Provide the [X, Y] coordinate of the cell's center where the given text is located.  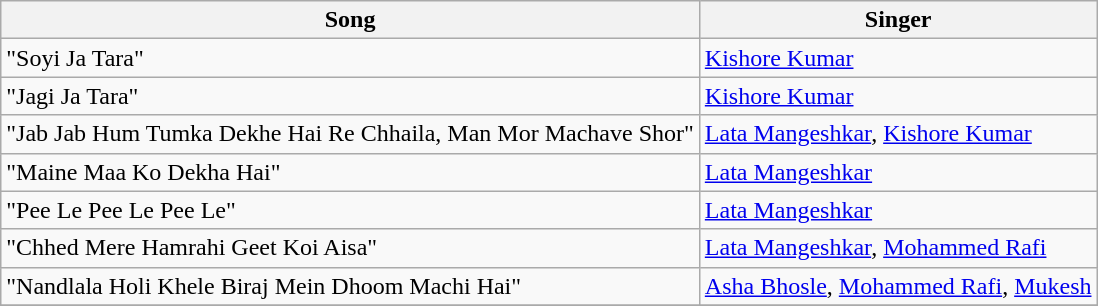
Singer [898, 20]
"Jab Jab Hum Tumka Dekhe Hai Re Chhaila, Man Mor Machave Shor" [350, 134]
"Maine Maa Ko Dekha Hai" [350, 172]
"Soyi Ja Tara" [350, 58]
Asha Bhosle, Mohammed Rafi, Mukesh [898, 286]
Lata Mangeshkar, Kishore Kumar [898, 134]
"Chhed Mere Hamrahi Geet Koi Aisa" [350, 248]
"Pee Le Pee Le Pee Le" [350, 210]
Lata Mangeshkar, Mohammed Rafi [898, 248]
"Jagi Ja Tara" [350, 96]
"Nandlala Holi Khele Biraj Mein Dhoom Machi Hai" [350, 286]
Song [350, 20]
